Search for the cell housing the specified text and yield its [x, y] center coordinate. 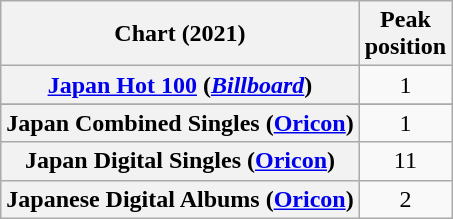
Chart (2021) [180, 34]
2 [405, 199]
Japan Digital Singles (Oricon) [180, 161]
Japanese Digital Albums (Oricon) [180, 199]
11 [405, 161]
Japan Hot 100 (Billboard) [180, 85]
Japan Combined Singles (Oricon) [180, 123]
Peakposition [405, 34]
